Capture the cell that displays the provided text and extract its [X, Y] central coordinate. 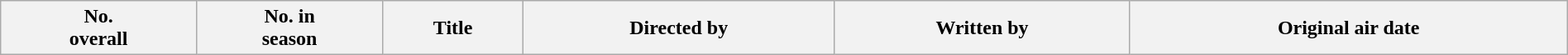
Directed by [678, 28]
No. inseason [289, 28]
No.overall [99, 28]
Title [453, 28]
Original air date [1348, 28]
Written by [982, 28]
